Search for the cell housing the specified text and yield its (x, y) center coordinate. 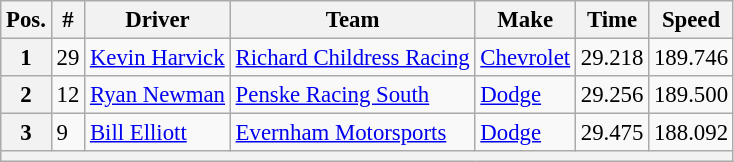
189.746 (692, 58)
2 (26, 95)
188.092 (692, 133)
1 (26, 58)
Penske Racing South (352, 95)
12 (68, 95)
29.218 (612, 58)
Chevrolet (525, 58)
Pos. (26, 20)
Ryan Newman (158, 95)
Kevin Harvick (158, 58)
29 (68, 58)
Team (352, 20)
189.500 (692, 95)
Driver (158, 20)
29.256 (612, 95)
Make (525, 20)
Time (612, 20)
Speed (692, 20)
# (68, 20)
29.475 (612, 133)
Bill Elliott (158, 133)
Richard Childress Racing (352, 58)
Evernham Motorsports (352, 133)
3 (26, 133)
9 (68, 133)
